Return the (X, Y) coordinate for the center point of the cell that contains the specified text.  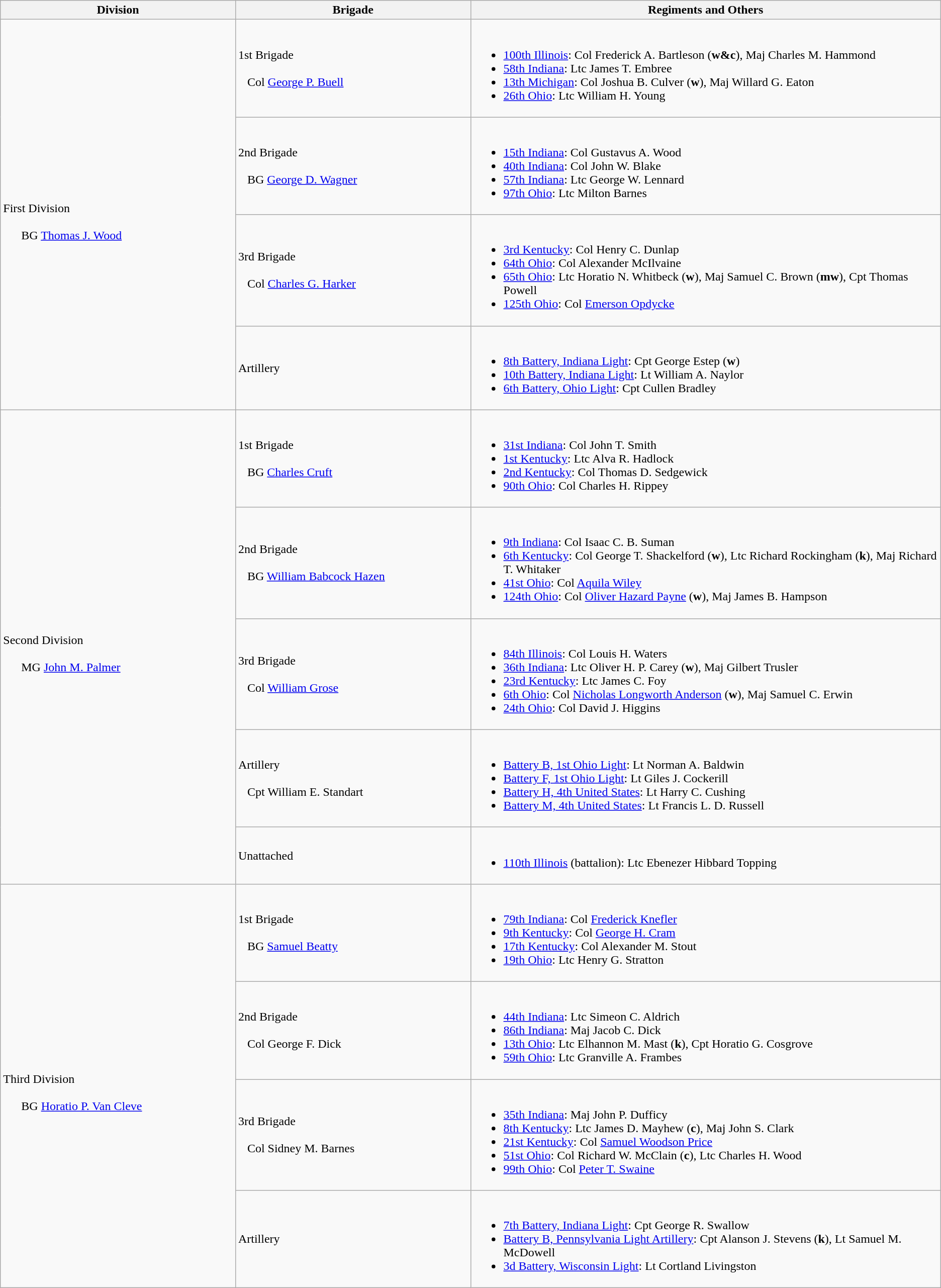
Artillery Cpt William E. Standart (353, 778)
3rd Brigade Col Sidney M. Barnes (353, 1134)
8th Battery, Indiana Light: Cpt George Estep (w)10th Battery, Indiana Light: Lt William A. Naylor6th Battery, Ohio Light: Cpt Cullen Bradley (706, 368)
3rd Brigade Col William Grose (353, 674)
2nd Brigade BG William Babcock Hazen (353, 563)
3rd Brigade Col Charles G. Harker (353, 270)
Division (118, 10)
2nd Brigade Col George F. Dick (353, 1030)
Second Division MG John M. Palmer (118, 647)
2nd Brigade BG George D. Wagner (353, 166)
110th Illinois (battalion): Ltc Ebenezer Hibbard Topping (706, 856)
15th Indiana: Col Gustavus A. Wood40th Indiana: Col John W. Blake57th Indiana: Ltc George W. Lennard97th Ohio: Ltc Milton Barnes (706, 166)
Brigade (353, 10)
Unattached (353, 856)
1st Brigade BG Charles Cruft (353, 458)
1st Brigade BG Samuel Beatty (353, 933)
Third Division BG Horatio P. Van Cleve (118, 1086)
31st Indiana: Col John T. Smith1st Kentucky: Ltc Alva R. Hadlock2nd Kentucky: Col Thomas D. Sedgewick90th Ohio: Col Charles H. Rippey (706, 458)
79th Indiana: Col Frederick Knefler9th Kentucky: Col George H. Cram17th Kentucky: Col Alexander M. Stout19th Ohio: Ltc Henry G. Stratton (706, 933)
Regiments and Others (706, 10)
First Division BG Thomas J. Wood (118, 215)
1st Brigade Col George P. Buell (353, 68)
